Capture the cell that displays the provided text and extract its [x, y] central coordinate. 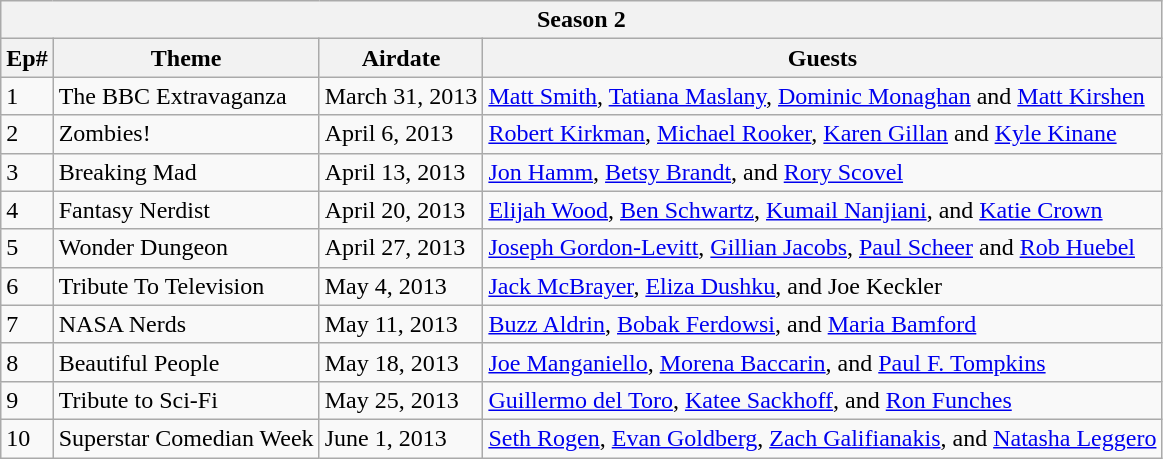
June 1, 2013 [401, 438]
Guillermo del Toro, Katee Sackhoff, and Ron Funches [822, 400]
Airdate [401, 58]
Seth Rogen, Evan Goldberg, Zach Galifianakis, and Natasha Leggero [822, 438]
Beautiful People [186, 362]
Jon Hamm, Betsy Brandt, and Rory Scovel [822, 172]
3 [27, 172]
5 [27, 248]
Wonder Dungeon [186, 248]
Theme [186, 58]
Guests [822, 58]
8 [27, 362]
May 4, 2013 [401, 286]
1 [27, 96]
Joe Manganiello, Morena Baccarin, and Paul F. Tompkins [822, 362]
Elijah Wood, Ben Schwartz, Kumail Nanjiani, and Katie Crown [822, 210]
4 [27, 210]
March 31, 2013 [401, 96]
Matt Smith, Tatiana Maslany, Dominic Monaghan and Matt Kirshen [822, 96]
Zombies! [186, 134]
April 20, 2013 [401, 210]
Tribute to Sci-Fi [186, 400]
May 25, 2013 [401, 400]
Ep# [27, 58]
April 27, 2013 [401, 248]
April 6, 2013 [401, 134]
Robert Kirkman, Michael Rooker, Karen Gillan and Kyle Kinane [822, 134]
Fantasy Nerdist [186, 210]
April 13, 2013 [401, 172]
2 [27, 134]
Buzz Aldrin, Bobak Ferdowsi, and Maria Bamford [822, 324]
May 18, 2013 [401, 362]
May 11, 2013 [401, 324]
Season 2 [582, 20]
Joseph Gordon-Levitt, Gillian Jacobs, Paul Scheer and Rob Huebel [822, 248]
Breaking Mad [186, 172]
9 [27, 400]
7 [27, 324]
The BBC Extravaganza [186, 96]
Jack McBrayer, Eliza Dushku, and Joe Keckler [822, 286]
10 [27, 438]
Tribute To Television [186, 286]
Superstar Comedian Week [186, 438]
NASA Nerds [186, 324]
6 [27, 286]
